Identify which cell holds the provided text, then report its [X, Y] central coordinate. 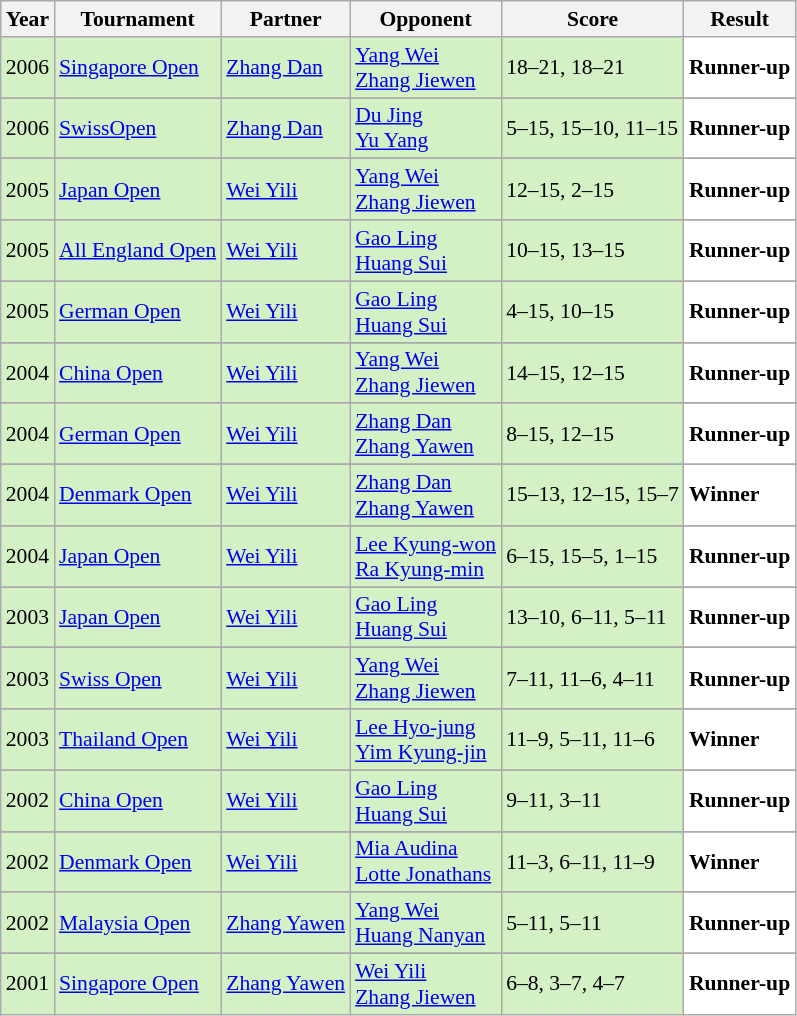
2001 [28, 984]
Score [592, 19]
Thailand Open [138, 740]
7–11, 11–6, 4–11 [592, 678]
12–15, 2–15 [592, 190]
Swiss Open [138, 678]
Yang Wei Huang Nanyan [426, 924]
Result [740, 19]
Opponent [426, 19]
11–9, 5–11, 11–6 [592, 740]
Malaysia Open [138, 924]
All England Open [138, 250]
8–15, 12–15 [592, 434]
14–15, 12–15 [592, 372]
5–15, 15–10, 11–15 [592, 128]
6–15, 15–5, 1–15 [592, 556]
Lee Hyo-jung Yim Kyung-jin [426, 740]
5–11, 5–11 [592, 924]
11–3, 6–11, 11–9 [592, 862]
13–10, 6–11, 5–11 [592, 618]
Mia Audina Lotte Jonathans [426, 862]
Partner [286, 19]
Year [28, 19]
Wei Yili Zhang Jiewen [426, 984]
9–11, 3–11 [592, 800]
SwissOpen [138, 128]
4–15, 10–15 [592, 312]
Du Jing Yu Yang [426, 128]
Tournament [138, 19]
18–21, 18–21 [592, 68]
Lee Kyung-won Ra Kyung-min [426, 556]
6–8, 3–7, 4–7 [592, 984]
10–15, 13–15 [592, 250]
15–13, 12–15, 15–7 [592, 496]
